Identify which cell holds the provided text, then report its (X, Y) central coordinate. 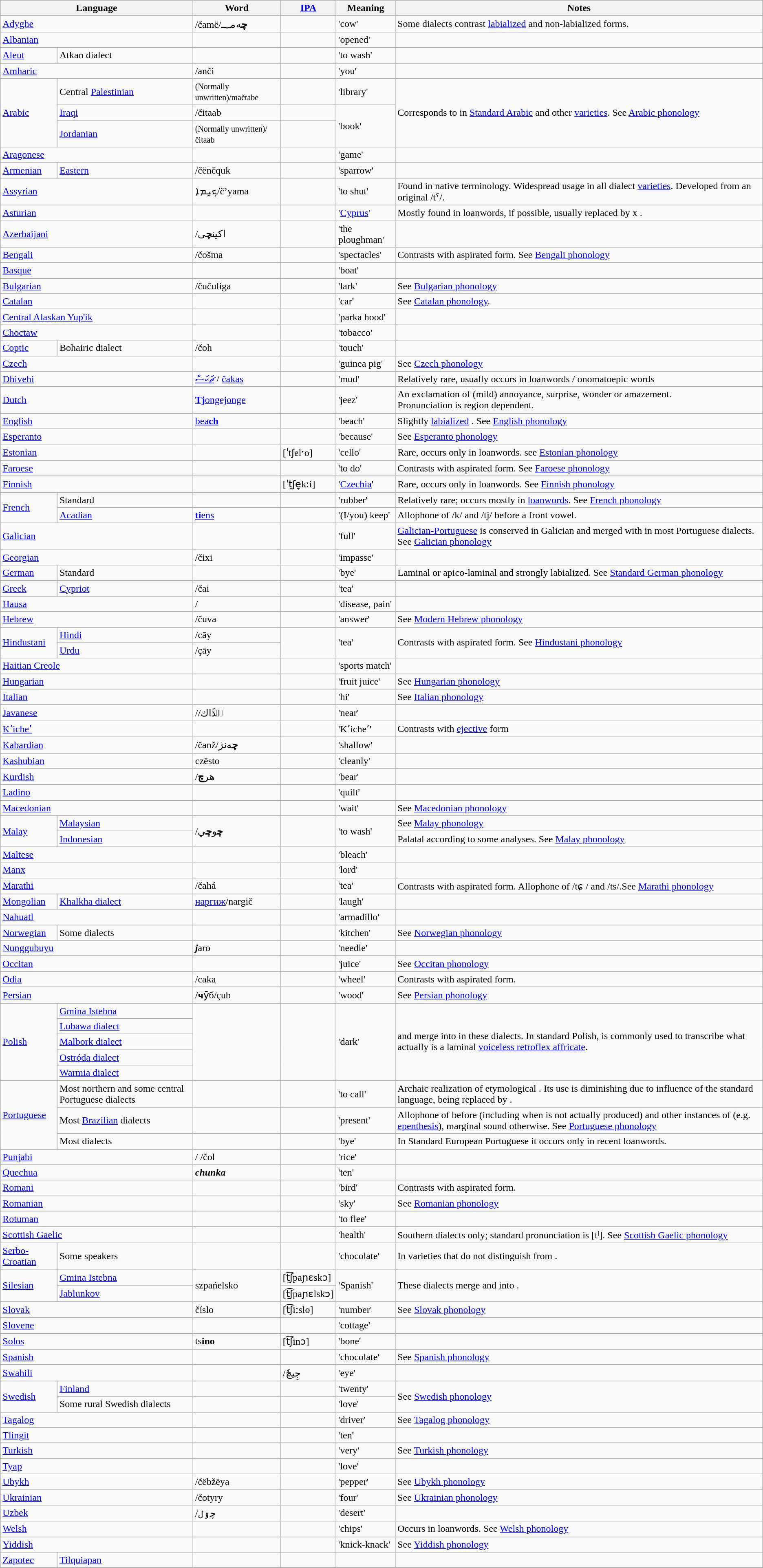
'eye' (366, 1373)
'cottage' (366, 1326)
/چوچي (236, 831)
/çāy (236, 650)
Uzbek (97, 1513)
Malay (29, 831)
Iraqi (125, 113)
Hausa (97, 604)
Found in native terminology. Widespread usage in all dialect varieties. Developed from an original /tˤ/. (579, 192)
Contrasts with aspirated form. Allophone of /tɕ / and /ts/.See Marathi phonology (579, 886)
In Standard European Portuguese it occurs only in recent loanwords. (579, 1141)
Word (236, 8)
/čamë/چەمہـ (236, 24)
Hungarian (97, 681)
Ostróda dialect (125, 1057)
Indonesian (125, 839)
'because' (366, 436)
'very' (366, 1451)
(Normally unwritten)/mačtabe (236, 92)
ܟ̰ܝܡܐ/č’yama (236, 192)
See Norwegian phonology (579, 933)
Czech (97, 363)
'opened' (366, 40)
'kitchen' (366, 933)
'sports match' (366, 666)
Yiddish (97, 1544)
[t̠͡ʃpaɲɛlskɔ] (308, 1293)
Armenian (29, 170)
'you' (366, 70)
See Occitan phonology (579, 964)
Esperanto (97, 436)
Malaysian (125, 824)
Kurdish (97, 777)
Hindi (125, 635)
'to call' (366, 1094)
Contrasts with aspirated form. See Faroese phonology (579, 468)
szpańelsko (236, 1285)
Jordanian (125, 134)
'knick-knack' (366, 1544)
Italian (97, 697)
/anči (236, 70)
Contrasts with aspirated form. See Bengali phonology (579, 255)
Faroese (97, 468)
/čëbžëya (236, 1482)
'health' (366, 1235)
Malbork dialect (125, 1042)
Zapotec (29, 1560)
'pepper' (366, 1482)
/чӯб/çub (236, 995)
Some rural Swedish dialects (125, 1404)
/ /čol (236, 1157)
chunka (236, 1172)
Asturian (97, 213)
Coptic (29, 348)
Catalan (97, 302)
Language (97, 8)
'juice' (366, 964)
'answer' (366, 619)
Maltese (97, 854)
Tyap (97, 1466)
Solos (97, 1341)
'book' (366, 126)
'wait' (366, 808)
Slovak (97, 1310)
Romanian (97, 1203)
An exclamation of (mild) annoyance, surprise, wonder or amazement.Pronunciation is region dependent. (579, 400)
Some dialects (125, 933)
Some dialects contrast labialized and non-labialized forms. (579, 24)
Polish (29, 1042)
'Cyprus' (366, 213)
[t̠͡ʃpaɲɛskɔ] (308, 1277)
tiens (236, 515)
Galician (97, 536)
'mud' (366, 379)
Swahili (97, 1373)
beach (236, 421)
/هرچ (236, 777)
'parka hood' (366, 317)
Manx (97, 870)
Javanese (97, 713)
'number' (366, 1310)
'lord' (366, 870)
Albanian (97, 40)
Tagalog (97, 1420)
Nahuatl (97, 917)
Ubykh (97, 1482)
See Catalan phonology. (579, 302)
'(I/you) keep' (366, 515)
'bear' (366, 777)
/čoh (236, 348)
Arabic (29, 113)
'impasse' (366, 557)
Tilquiapan (125, 1560)
Tlingit (97, 1435)
Hebrew (97, 619)
Assyrian (97, 192)
Cypriot (125, 588)
Occitan (97, 964)
Silesian (29, 1285)
/čai (236, 588)
'hi' (366, 697)
Contrasts with ejective form (579, 729)
'desert' (366, 1513)
Relatively rare; occurs mostly in loanwords. See French phonology (579, 500)
'Spanish' (366, 1285)
'wheel' (366, 979)
Norwegian (29, 933)
Aragonese (97, 155)
'needle' (366, 948)
'Czechia' (366, 484)
/ (236, 604)
Relatively rare, usually occurs in loanwords / onomatoepic words (579, 379)
Kabardian (97, 745)
'bleach' (366, 854)
'to shut' (366, 192)
Most Brazilian dialects (125, 1121)
'bird' (366, 1188)
Finnish (97, 484)
See Tagalog phonology (579, 1420)
Romani (97, 1188)
See Malay phonology (579, 824)
Allophone of /k/ and /tj/ before a front vowel. (579, 515)
'twenty' (366, 1389)
Eastern (125, 170)
Meaning (366, 8)
Dhivehi (97, 379)
/caka (236, 979)
'disease, pain' (366, 604)
Bulgarian (97, 286)
These dialects merge and into . (579, 1285)
Dutch (97, 400)
Some speakers (125, 1256)
Estonian (97, 452)
'lark' (366, 286)
'touch' (366, 348)
'driver' (366, 1420)
číslo (236, 1310)
Kashubian (97, 761)
Azerbaijani (97, 234)
Serbo-Croatian (29, 1256)
//چۤڎَاك (236, 713)
(Normally unwritten)/čitaab (236, 134)
ޗަކަސް / čakas (236, 379)
See Swedish phonology (579, 1396)
/čučuliga (236, 286)
Mostly found in loanwords, if possible, usually replaced by x . (579, 213)
Mongolian (29, 902)
'car' (366, 302)
Persian (97, 995)
Macedonian (97, 808)
Palatal according to some analyses. See Malay phonology (579, 839)
See Esperanto phonology (579, 436)
'bone' (366, 1341)
'dark' (366, 1042)
[t͡ʃiːslo] (308, 1310)
'sky' (366, 1203)
and merge into in these dialects. In standard Polish, is commonly used to transcribe what actually is a laminal voiceless retroflex affricate. (579, 1042)
Contrasts with aspirated form. See Hindustani phonology (579, 643)
Basque (97, 271)
Marathi (97, 886)
'near' (366, 713)
'library' (366, 92)
Notes (579, 8)
See Slovak phonology (579, 1310)
Kʼicheʼ (97, 729)
/اکینچی (236, 234)
Slovene (97, 1326)
[ˈtʃelˑo] (308, 452)
'the ploughman' (366, 234)
'four' (366, 1497)
See Modern Hebrew phonology (579, 619)
/čahá (236, 886)
Quechua (97, 1172)
Bohairic dialect (125, 348)
'Kʼicheʼ' (366, 729)
Most northern and some central Portuguese dialects (125, 1094)
Portuguese (29, 1115)
See Bulgarian phonology (579, 286)
Acadian (125, 515)
'shallow' (366, 745)
'cleanly' (366, 761)
/čuva (236, 619)
See Macedonian phonology (579, 808)
See Ukrainian phonology (579, 1497)
'jeez' (366, 400)
Laminal or apico-laminal and strongly labialized. See Standard German phonology (579, 573)
Rotuman (97, 1219)
'guinea pig' (366, 363)
Odia (97, 979)
/čotyry (236, 1497)
'rice' (366, 1157)
See Ubykh phonology (579, 1482)
See Italian phonology (579, 697)
/čitaab (236, 113)
'cow' (366, 24)
'chips' (366, 1529)
'tobacco' (366, 333)
Ladino (97, 793)
наргиж/nargič (236, 902)
Georgian (97, 557)
German (29, 573)
Turkish (97, 1451)
jaro (236, 948)
See Spanish phonology (579, 1357)
'full' (366, 536)
IPA (308, 8)
Atkan dialect (125, 55)
Lubawa dialect (125, 1026)
Occurs in loanwords. See Welsh phonology (579, 1529)
Amharic (97, 70)
Punjabi (97, 1157)
See Czech phonology (579, 363)
See Romanian phonology (579, 1203)
/čixi (236, 557)
Greek (29, 588)
/čënčquk (236, 170)
Aleut (29, 55)
Choctaw (97, 333)
'quilt' (366, 793)
Ukrainian (97, 1497)
'boat' (366, 271)
'to do' (366, 468)
'present' (366, 1121)
/čanž/چەنژ (236, 745)
Haitian Creole (97, 666)
Jablunkov (125, 1293)
/چۉل (236, 1513)
/cāy (236, 635)
'rubber' (366, 500)
'to flee' (366, 1219)
Scottish Gaelic (97, 1235)
tsino (236, 1341)
Rare, occurs only in loanwords. see Estonian phonology (579, 452)
'laugh' (366, 902)
Central Palestinian (125, 92)
Corresponds to in Standard Arabic and other varieties. See Arabic phonology (579, 113)
'sparrow' (366, 170)
Central Alaskan Yup'ik (97, 317)
English (97, 421)
Galician-Portuguese is conserved in Galician and merged with in most Portuguese dialects. See Galician phonology (579, 536)
/جِيچٗ (308, 1373)
'wood' (366, 995)
Nunggubuyu (97, 948)
'cello' (366, 452)
'spectacles' (366, 255)
Finland (125, 1389)
/čošma (236, 255)
French (29, 508)
[t͡ʃinɔ] (308, 1341)
See Hungarian phonology (579, 681)
czësto (236, 761)
'game' (366, 155)
'fruit juice' (366, 681)
Welsh (97, 1529)
Rare, occurs only in loanwords. See Finnish phonology (579, 484)
Slightly labialized . See English phonology (579, 421)
Adyghe (97, 24)
Swedish (29, 1396)
Most dialects (125, 1141)
Archaic realization of etymological . Its use is diminishing due to influence of the standard language, being replaced by . (579, 1094)
'beach' (366, 421)
In varieties that do not distinguish from . (579, 1256)
See Yiddish phonology (579, 1544)
Hindustani (29, 643)
Urdu (125, 650)
See Turkish phonology (579, 1451)
Bengali (97, 255)
Khalkha dialect (125, 902)
'armadillo' (366, 917)
See Persian phonology (579, 995)
Tjongejonge (236, 400)
Southern dialects only; standard pronunciation is [tʲ]. See Scottish Gaelic phonology (579, 1235)
[ˈt̪ʃe̞kːi] (308, 484)
Spanish (97, 1357)
Warmia dialect (125, 1073)
